Return the (x, y) coordinate for the center point of the cell that contains the specified text.  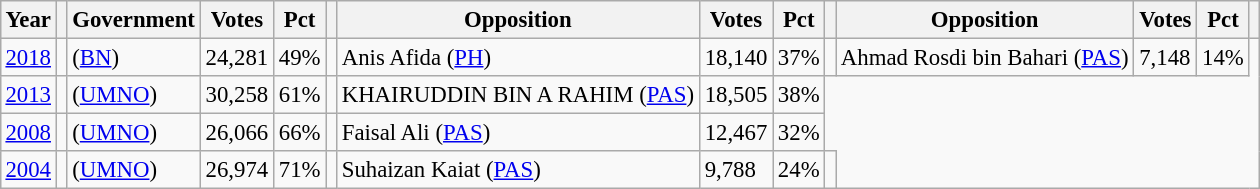
2013 (28, 95)
24,281 (236, 57)
61% (299, 95)
26,974 (236, 170)
24% (799, 170)
71% (299, 170)
14% (1223, 57)
49% (299, 57)
38% (799, 95)
(BN) (134, 57)
Ahmad Rosdi bin Bahari (PAS) (985, 57)
7,148 (1166, 57)
2018 (28, 57)
18,140 (736, 57)
12,467 (736, 133)
26,066 (236, 133)
37% (799, 57)
2004 (28, 170)
2008 (28, 133)
KHAIRUDDIN BIN A RAHIM (PAS) (518, 95)
18,505 (736, 95)
Year (28, 20)
32% (799, 133)
Faisal Ali (PAS) (518, 133)
Government (134, 20)
30,258 (236, 95)
Anis Afida (PH) (518, 57)
9,788 (736, 170)
66% (299, 133)
Suhaizan Kaiat (PAS) (518, 170)
